Pinpoint the cell where the given text exists, returning its [x, y] midpoint coordinate. 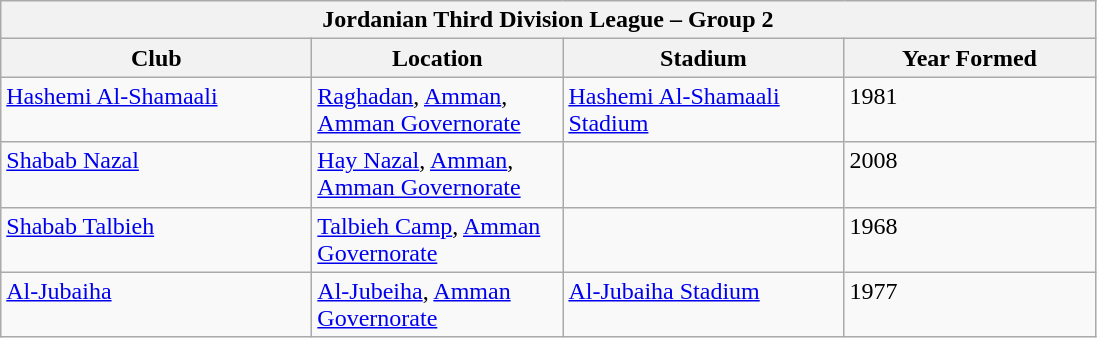
1968 [970, 240]
Hashemi Al-Shamaali Stadium [704, 110]
Stadium [704, 58]
1977 [970, 304]
Al-Jubeiha, Amman Governorate [438, 304]
Year Formed [970, 58]
Hashemi Al-Shamaali [156, 110]
1981 [970, 110]
Shabab Talbieh [156, 240]
Club [156, 58]
Talbieh Camp, Amman Governorate [438, 240]
Hay Nazal, Amman, Amman Governorate [438, 174]
Raghadan, Amman, Amman Governorate [438, 110]
Location [438, 58]
Al-Jubaiha Stadium [704, 304]
2008 [970, 174]
Jordanian Third Division League – Group 2 [548, 20]
Shabab Nazal [156, 174]
Al-Jubaiha [156, 304]
